Pinpoint the cell where the given text exists, returning its (x, y) midpoint coordinate. 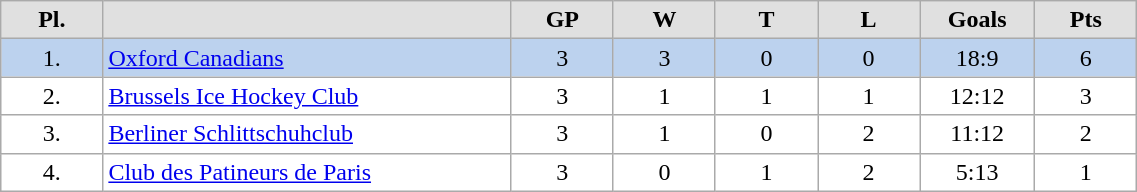
6 (1086, 58)
Oxford Canadians (307, 58)
Club des Patineurs de Paris (307, 172)
5:13 (978, 172)
Brussels Ice Hockey Club (307, 96)
W (664, 20)
11:12 (978, 134)
4. (52, 172)
L (869, 20)
GP (562, 20)
12:12 (978, 96)
Pl. (52, 20)
Goals (978, 20)
Pts (1086, 20)
3. (52, 134)
1. (52, 58)
18:9 (978, 58)
Berliner Schlittschuhclub (307, 134)
T (766, 20)
2. (52, 96)
